Locate the cell with the specified text and output its [X, Y] center coordinate. 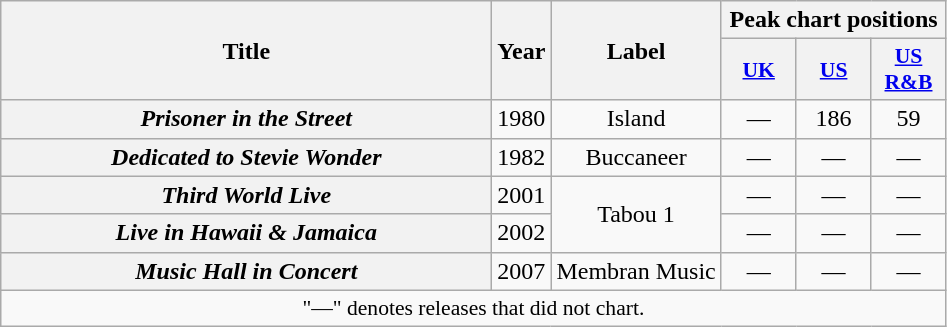
1980 [522, 119]
US [834, 70]
Label [636, 50]
Buccaneer [636, 157]
"—" denotes releases that did not chart. [474, 308]
Year [522, 50]
2007 [522, 271]
Prisoner in the Street [246, 119]
Island [636, 119]
Dedicated to Stevie Wonder [246, 157]
59 [908, 119]
186 [834, 119]
2001 [522, 195]
Title [246, 50]
US R&B [908, 70]
Peak chart positions [834, 20]
1982 [522, 157]
UK [758, 70]
Music Hall in Concert [246, 271]
2002 [522, 233]
Membran Music [636, 271]
Live in Hawaii & Jamaica [246, 233]
Tabou 1 [636, 214]
Third World Live [246, 195]
